From the cell containing the given text, extract its center point as [x, y] coordinate. 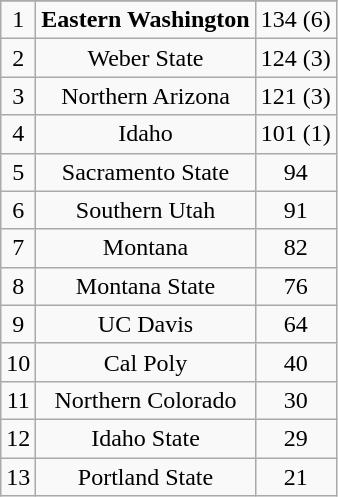
Montana State [146, 286]
82 [296, 248]
Northern Arizona [146, 96]
40 [296, 362]
7 [18, 248]
13 [18, 477]
5 [18, 172]
Weber State [146, 58]
94 [296, 172]
6 [18, 210]
Montana [146, 248]
10 [18, 362]
30 [296, 400]
12 [18, 438]
8 [18, 286]
21 [296, 477]
101 (1) [296, 134]
11 [18, 400]
91 [296, 210]
Southern Utah [146, 210]
64 [296, 324]
121 (3) [296, 96]
Sacramento State [146, 172]
124 (3) [296, 58]
1 [18, 20]
4 [18, 134]
2 [18, 58]
29 [296, 438]
9 [18, 324]
Idaho State [146, 438]
UC Davis [146, 324]
Cal Poly [146, 362]
Idaho [146, 134]
Portland State [146, 477]
76 [296, 286]
3 [18, 96]
Northern Colorado [146, 400]
134 (6) [296, 20]
Eastern Washington [146, 20]
